Scan for the cell matching the given text and deliver its (x, y) coordinate at center. 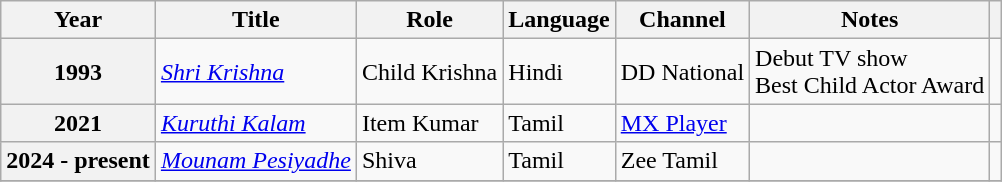
Shri Krishna (256, 72)
Notes (870, 20)
Year (78, 20)
Shiva (429, 161)
Channel (682, 20)
Hindi (559, 72)
2024 - present (78, 161)
Item Kumar (429, 123)
Debut TV showBest Child Actor Award (870, 72)
Kuruthi Kalam (256, 123)
Child Krishna (429, 72)
Zee Tamil (682, 161)
Language (559, 20)
2021 (78, 123)
Title (256, 20)
1993 (78, 72)
MX Player (682, 123)
DD National (682, 72)
Role (429, 20)
Mounam Pesiyadhe (256, 161)
